Locate the cell with the specified text and output its (X, Y) center coordinate. 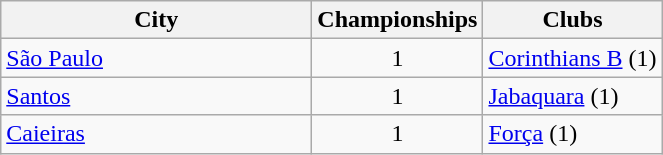
City (156, 20)
Caieiras (156, 134)
Championships (398, 20)
Corinthians B (1) (572, 58)
Jabaquara (1) (572, 96)
Santos (156, 96)
Força (1) (572, 134)
Clubs (572, 20)
São Paulo (156, 58)
